Search for the cell housing the specified text and yield its (x, y) center coordinate. 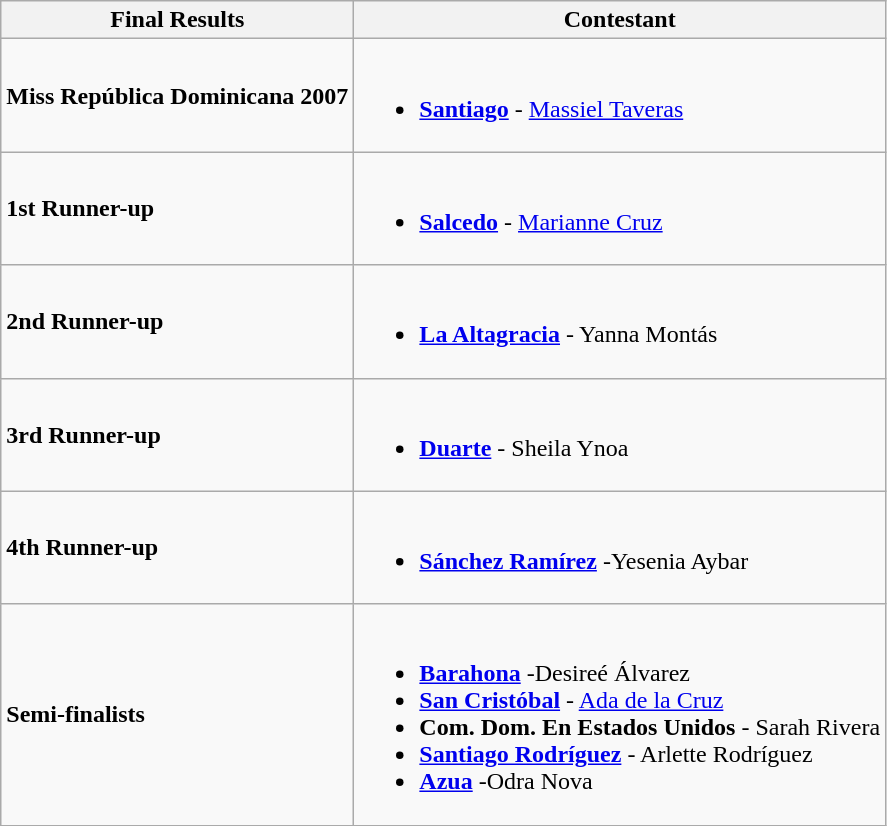
2nd Runner-up (178, 322)
4th Runner-up (178, 548)
Contestant (620, 20)
Salcedo - Marianne Cruz (620, 208)
Miss República Dominicana 2007 (178, 96)
3rd Runner-up (178, 434)
Santiago - Massiel Taveras (620, 96)
1st Runner-up (178, 208)
Sánchez Ramírez -Yesenia Aybar (620, 548)
La Altagracia - Yanna Montás (620, 322)
Semi-finalists (178, 714)
Duarte - Sheila Ynoa (620, 434)
Final Results (178, 20)
